Determine the [x, y] coordinate at the center of the cell enclosing the given text.  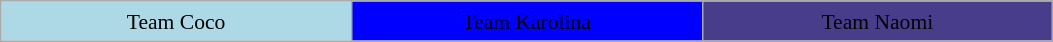
Team Coco [176, 21]
Team Naomi [878, 21]
Team Karolina [526, 21]
